Capture the cell that displays the provided text and extract its (X, Y) central coordinate. 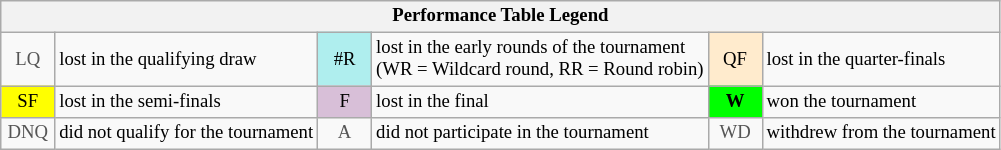
A (345, 134)
lost in the early rounds of the tournament(WR = Wildcard round, RR = Round robin) (540, 60)
WD (735, 134)
lost in the final (540, 102)
LQ (28, 60)
F (345, 102)
lost in the qualifying draw (186, 60)
#R (345, 60)
withdrew from the tournament (881, 134)
won the tournament (881, 102)
QF (735, 60)
lost in the semi-finals (186, 102)
W (735, 102)
SF (28, 102)
Performance Table Legend (500, 16)
DNQ (28, 134)
did not participate in the tournament (540, 134)
did not qualify for the tournament (186, 134)
lost in the quarter-finals (881, 60)
